Find where the given text appears and provide that cell's center as (x, y) coordinate. 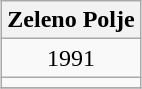
1991 (71, 58)
Zeleno Polje (71, 20)
